Determine the [X, Y] coordinate at the center of the cell enclosing the given text.  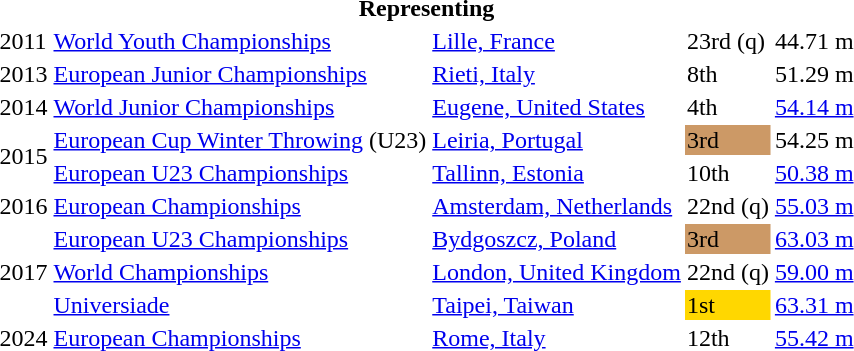
Leiria, Portugal [557, 140]
Universiade [240, 305]
Tallinn, Estonia [557, 173]
1st [728, 305]
Bydgoszcz, Poland [557, 239]
Eugene, United States [557, 107]
Rieti, Italy [557, 74]
World Championships [240, 272]
European Junior Championships [240, 74]
4th [728, 107]
Lille, France [557, 41]
European Cup Winter Throwing (U23) [240, 140]
8th [728, 74]
World Youth Championships [240, 41]
London, United Kingdom [557, 272]
23rd (q) [728, 41]
European Championships [240, 206]
World Junior Championships [240, 107]
10th [728, 173]
Taipei, Taiwan [557, 305]
Amsterdam, Netherlands [557, 206]
